Find where the given text appears and provide that cell's center as (X, Y) coordinate. 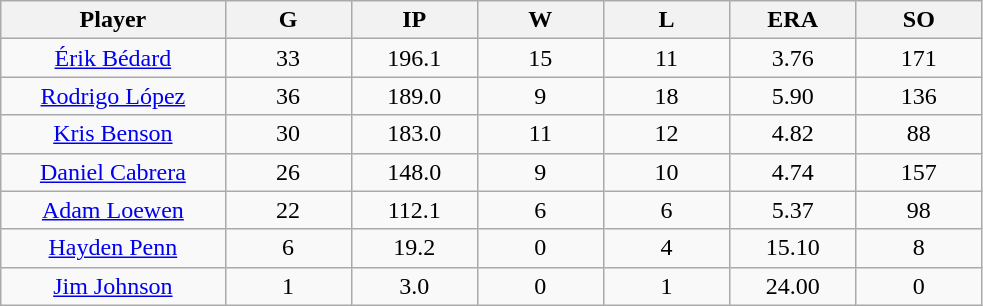
148.0 (414, 172)
4.82 (793, 134)
183.0 (414, 134)
36 (288, 96)
4 (666, 248)
Jim Johnson (113, 286)
189.0 (414, 96)
88 (919, 134)
Rodrigo López (113, 96)
L (666, 20)
12 (666, 134)
4.74 (793, 172)
8 (919, 248)
15 (540, 58)
112.1 (414, 210)
3.76 (793, 58)
136 (919, 96)
10 (666, 172)
26 (288, 172)
Érik Bédard (113, 58)
SO (919, 20)
157 (919, 172)
Daniel Cabrera (113, 172)
3.0 (414, 286)
IP (414, 20)
33 (288, 58)
Player (113, 20)
G (288, 20)
ERA (793, 20)
Adam Loewen (113, 210)
Kris Benson (113, 134)
196.1 (414, 58)
19.2 (414, 248)
W (540, 20)
18 (666, 96)
171 (919, 58)
5.37 (793, 210)
5.90 (793, 96)
30 (288, 134)
24.00 (793, 286)
Hayden Penn (113, 248)
22 (288, 210)
15.10 (793, 248)
98 (919, 210)
